Detect which cell encompasses the target text, then output its [X, Y] center coordinate. 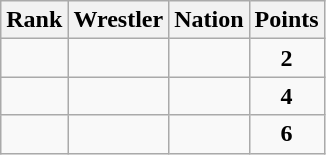
Nation [209, 20]
Points [286, 20]
Rank [34, 20]
4 [286, 96]
Wrestler [118, 20]
6 [286, 134]
2 [286, 58]
